From the cell containing the given text, extract its center point as [X, Y] coordinate. 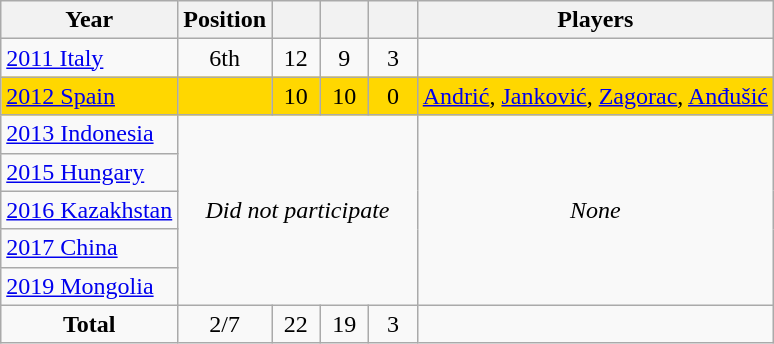
2011 Italy [90, 58]
0 [394, 96]
Year [90, 20]
2019 Mongolia [90, 286]
Players [595, 20]
2015 Hungary [90, 172]
2017 China [90, 248]
12 [296, 58]
Did not participate [298, 210]
19 [344, 324]
9 [344, 58]
Position [225, 20]
2012 Spain [90, 96]
Total [90, 324]
Andrić, Janković, Zagorac, Anđušić [595, 96]
2016 Kazakhstan [90, 210]
6th [225, 58]
22 [296, 324]
None [595, 210]
2/7 [225, 324]
2013 Indonesia [90, 134]
